Provide the (x, y) coordinate of the cell's center where the given text is located.  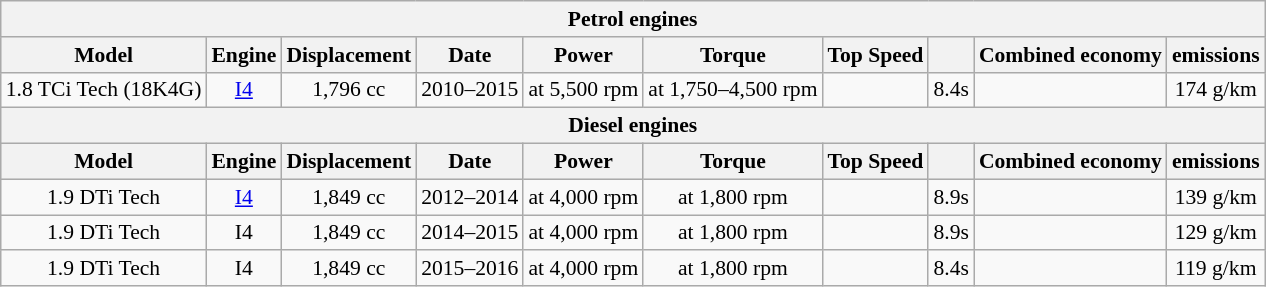
2015–2016 (470, 269)
Petrol engines (633, 19)
174 g/km (1216, 90)
at 1,750–4,500 rpm (732, 90)
139 g/km (1216, 197)
Diesel engines (633, 126)
2014–2015 (470, 233)
at 5,500 rpm (583, 90)
2012–2014 (470, 197)
119 g/km (1216, 269)
1,796 cc (348, 90)
2010–2015 (470, 90)
129 g/km (1216, 233)
1.8 TCi Tech (18K4G) (104, 90)
